Identify which cell holds the provided text, then report its (x, y) central coordinate. 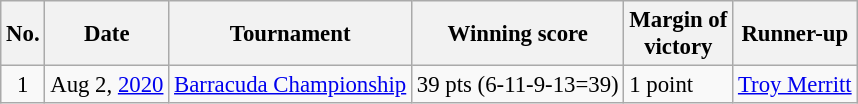
No. (23, 34)
Tournament (290, 34)
Troy Merritt (795, 85)
Aug 2, 2020 (107, 85)
Margin ofvictory (678, 34)
1 point (678, 85)
Winning score (518, 34)
39 pts (6-11-9-13=39) (518, 85)
Runner-up (795, 34)
Date (107, 34)
Barracuda Championship (290, 85)
1 (23, 85)
